From the cell containing the given text, extract its center point as (x, y) coordinate. 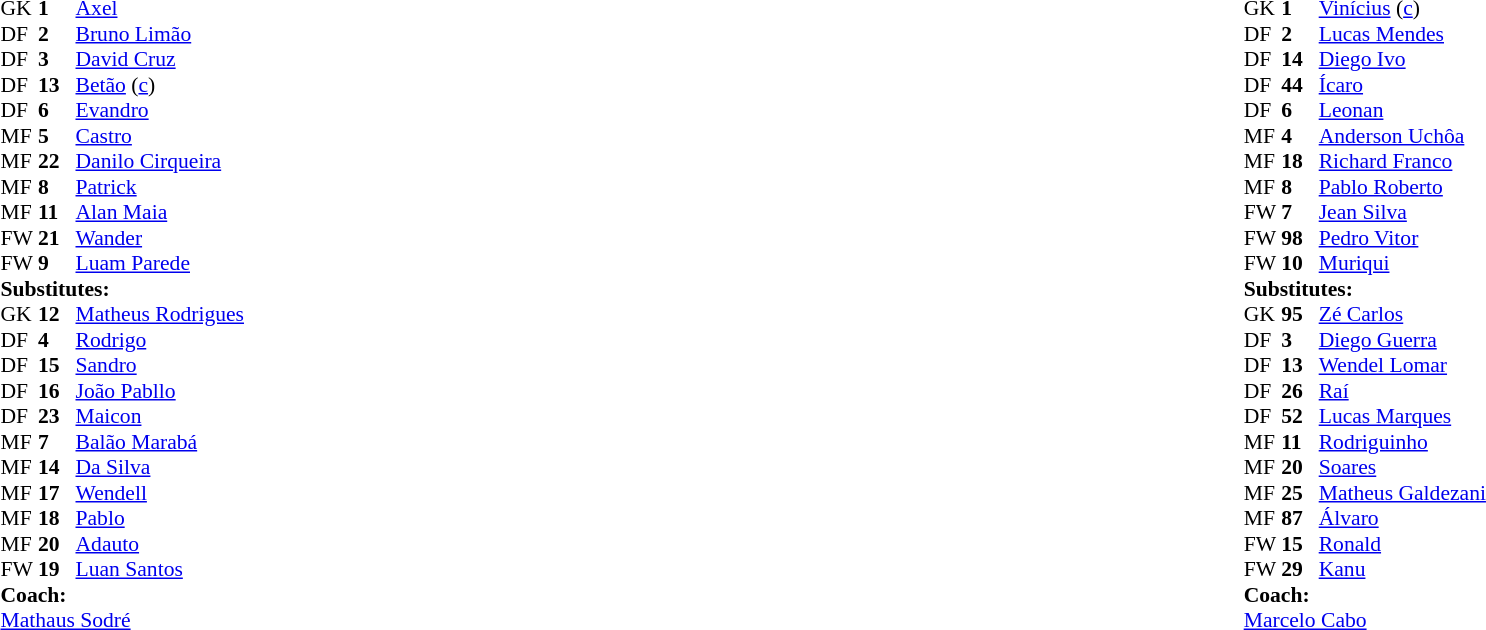
Luam Parede (160, 263)
Rodrigo (160, 340)
16 (57, 391)
29 (1300, 569)
25 (1300, 493)
Maicon (160, 417)
Pablo (160, 519)
Da Silva (160, 467)
Wander (160, 238)
17 (57, 493)
Adauto (160, 544)
Betão (c) (160, 85)
Sandro (160, 365)
Rodriguinho (1402, 442)
9 (57, 263)
95 (1300, 315)
Soares (1402, 467)
Evandro (160, 111)
Diego Ivo (1402, 59)
22 (57, 161)
10 (1300, 263)
Leonan (1402, 111)
23 (57, 417)
Richard Franco (1402, 161)
Pablo Roberto (1402, 187)
Ronald (1402, 544)
5 (57, 136)
Bruno Limão (160, 34)
Lucas Marques (1402, 417)
Castro (160, 136)
Patrick (160, 187)
Matheus Rodrigues (160, 315)
Danilo Cirqueira (160, 161)
Balão Marabá (160, 442)
12 (57, 315)
Ícaro (1402, 85)
98 (1300, 238)
Muriqui (1402, 263)
26 (1300, 391)
João Pabllo (160, 391)
Kanu (1402, 569)
Álvaro (1402, 519)
Diego Guerra (1402, 340)
21 (57, 238)
David Cruz (160, 59)
87 (1300, 519)
Pedro Vitor (1402, 238)
52 (1300, 417)
Wendel Lomar (1402, 365)
Lucas Mendes (1402, 34)
Luan Santos (160, 569)
19 (57, 569)
Zé Carlos (1402, 315)
Alan Maia (160, 213)
Wendell (160, 493)
Jean Silva (1402, 213)
Matheus Galdezani (1402, 493)
Raí (1402, 391)
Anderson Uchôa (1402, 136)
44 (1300, 85)
